Capture the cell that displays the provided text and extract its (X, Y) central coordinate. 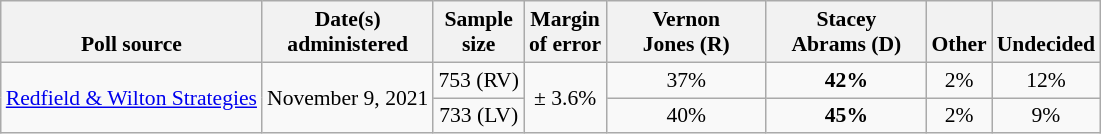
Poll source (132, 32)
Other (958, 32)
Undecided (1046, 32)
733 (LV) (478, 116)
9% (1046, 116)
Samplesize (478, 32)
45% (846, 116)
± 3.6% (565, 98)
37% (686, 80)
42% (846, 80)
12% (1046, 80)
StaceyAbrams (D) (846, 32)
753 (RV) (478, 80)
Marginof error (565, 32)
Redfield & Wilton Strategies (132, 98)
Date(s)administered (348, 32)
November 9, 2021 (348, 98)
40% (686, 116)
VernonJones (R) (686, 32)
